Determine the [x, y] coordinate at the center of the cell enclosing the given text.  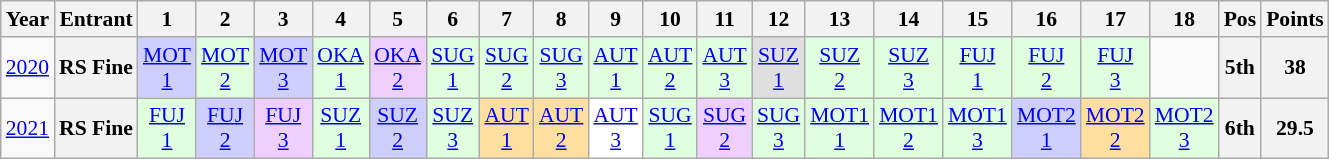
3 [283, 19]
17 [1116, 19]
7 [506, 19]
Pos [1240, 19]
2021 [28, 128]
15 [978, 19]
10 [670, 19]
MOT3 [283, 68]
13 [840, 19]
38 [1295, 68]
16 [1046, 19]
6 [452, 19]
OKA2 [398, 68]
2020 [28, 68]
Points [1295, 19]
OKA1 [340, 68]
MOT22 [1116, 128]
11 [724, 19]
Year [28, 19]
MOT21 [1046, 128]
MOT2 [225, 68]
Entrant [96, 19]
4 [340, 19]
MOT11 [840, 128]
8 [561, 19]
12 [778, 19]
MOT12 [908, 128]
29.5 [1295, 128]
14 [908, 19]
5th [1240, 68]
MOT23 [1184, 128]
1 [167, 19]
5 [398, 19]
MOT1 [167, 68]
18 [1184, 19]
9 [615, 19]
6th [1240, 128]
MOT13 [978, 128]
2 [225, 19]
